Output the [X, Y] coordinate of the center of the cell containing the given text.  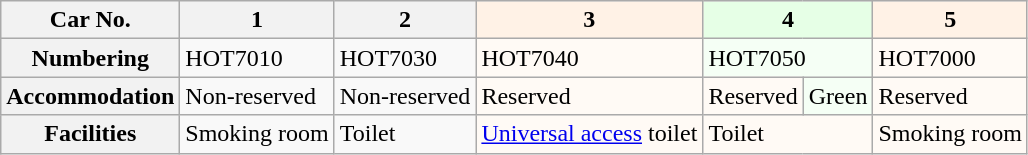
HOT7050 [788, 58]
4 [788, 20]
Accommodation [90, 96]
Car No. [90, 20]
Numbering [90, 58]
HOT7040 [590, 58]
5 [950, 20]
HOT7010 [257, 58]
Facilities [90, 134]
Universal access toilet [590, 134]
Green [838, 96]
HOT7030 [405, 58]
HOT7000 [950, 58]
3 [590, 20]
2 [405, 20]
1 [257, 20]
